Provide the [X, Y] coordinate of the cell's center where the given text is located.  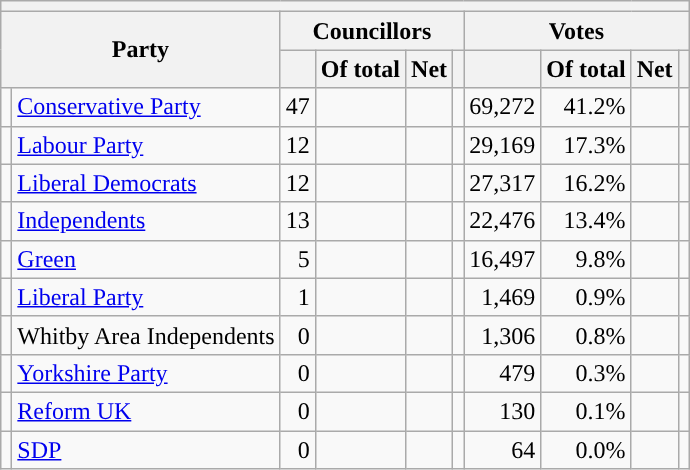
130 [502, 411]
27,317 [502, 183]
47 [298, 107]
16,497 [502, 259]
0.1% [586, 411]
1 [298, 297]
Conservative Party [146, 107]
17.3% [586, 145]
Reform UK [146, 411]
Councillors [372, 31]
0.0% [586, 449]
Votes [577, 31]
Labour Party [146, 145]
Liberal Democrats [146, 183]
Liberal Party [146, 297]
13 [298, 221]
SDP [146, 449]
1,469 [502, 297]
1,306 [502, 335]
22,476 [502, 221]
13.4% [586, 221]
Party [140, 50]
9.8% [586, 259]
41.2% [586, 107]
29,169 [502, 145]
Green [146, 259]
0.9% [586, 297]
0.8% [586, 335]
Whitby Area Independents [146, 335]
64 [502, 449]
479 [502, 373]
69,272 [502, 107]
16.2% [586, 183]
5 [298, 259]
0.3% [586, 373]
Yorkshire Party [146, 373]
Independents [146, 221]
